Locate the cell with the specified text and output its [X, Y] center coordinate. 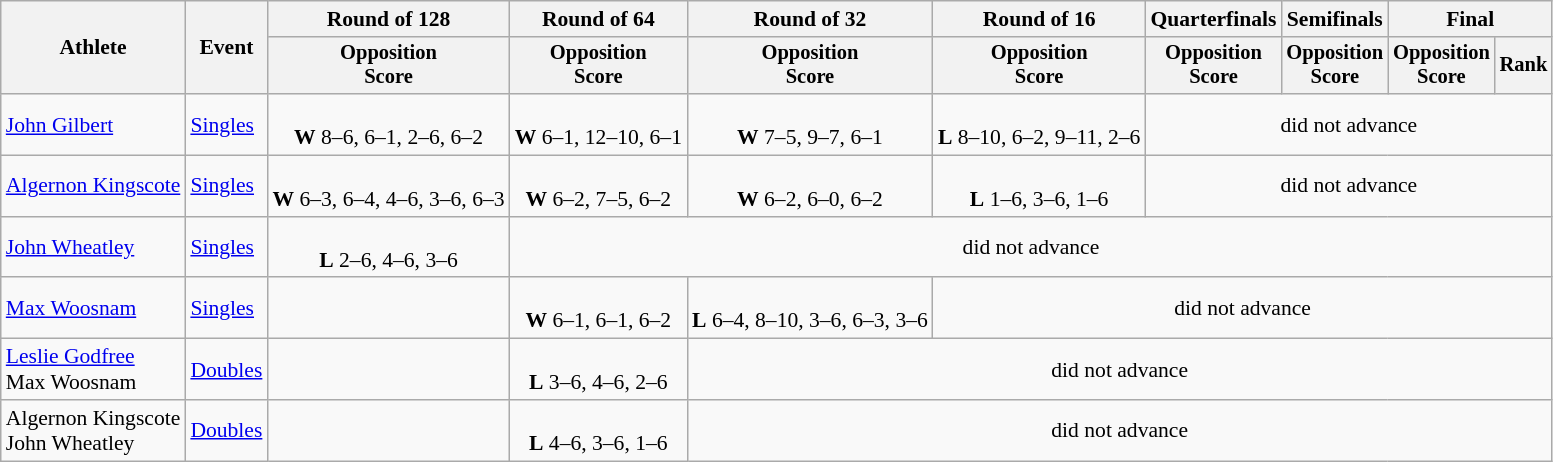
John Wheatley [94, 248]
L 8–10, 6–2, 9–11, 2–6 [1040, 124]
L 6–4, 8–10, 3–6, 6–3, 3–6 [810, 308]
Leslie Godfree Max Woosnam [94, 370]
Athlete [94, 48]
Round of 64 [598, 19]
Algernon Kingscote John Wheatley [94, 430]
Final [1470, 19]
W 7–5, 9–7, 6–1 [810, 124]
John Gilbert [94, 124]
Algernon Kingscote [94, 186]
Round of 32 [810, 19]
Event [226, 48]
L 3–6, 4–6, 2–6 [598, 370]
L 1–6, 3–6, 1–6 [1040, 186]
W 6–2, 7–5, 6–2 [598, 186]
Quarterfinals [1213, 19]
Max Woosnam [94, 308]
Semifinals [1334, 19]
Round of 128 [388, 19]
Round of 16 [1040, 19]
W 6–1, 12–10, 6–1 [598, 124]
W 6–2, 6–0, 6–2 [810, 186]
W 6–3, 6–4, 4–6, 3–6, 6–3 [388, 186]
L 4–6, 3–6, 1–6 [598, 430]
W 8–6, 6–1, 2–6, 6–2 [388, 124]
Rank [1524, 66]
L 2–6, 4–6, 3–6 [388, 248]
W 6–1, 6–1, 6–2 [598, 308]
